Detect which cell encompasses the target text, then output its [X, Y] center coordinate. 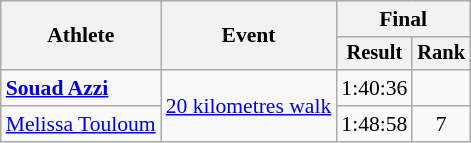
Final [403, 19]
1:40:36 [374, 88]
Athlete [81, 36]
Souad Azzi [81, 88]
Rank [441, 54]
Event [249, 36]
Result [374, 54]
1:48:58 [374, 124]
20 kilometres walk [249, 106]
7 [441, 124]
Melissa Touloum [81, 124]
